Return [X, Y] of the center of cell containing provided text 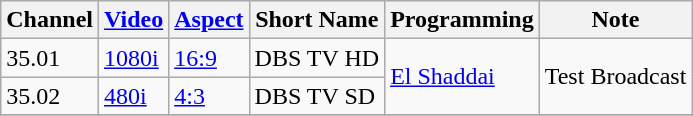
El Shaddai [462, 77]
Programming [462, 20]
4:3 [209, 96]
35.02 [50, 96]
1080i [134, 58]
16:9 [209, 58]
Test Broadcast [616, 77]
35.01 [50, 58]
Short Name [317, 20]
DBS TV HD [317, 58]
Note [616, 20]
Channel [50, 20]
480i [134, 96]
DBS TV SD [317, 96]
Video [134, 20]
Aspect [209, 20]
